Output the [X, Y] coordinate of the center of the cell containing the given text.  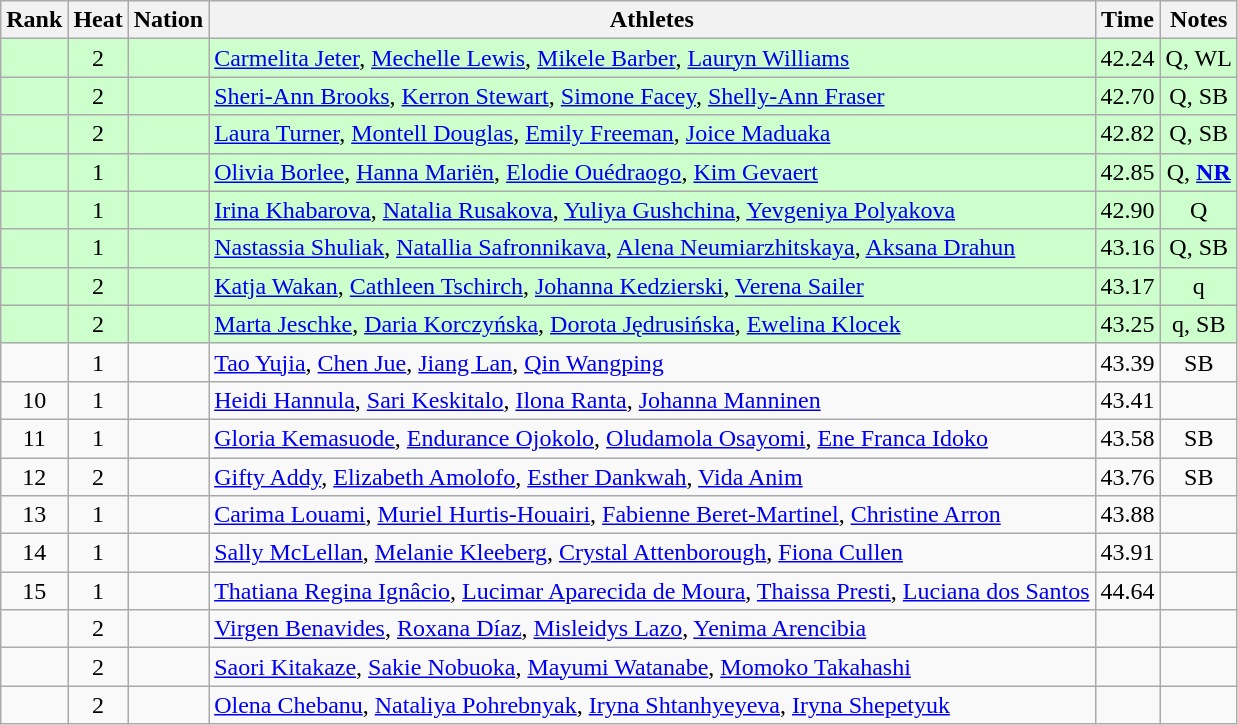
Heat [98, 20]
Gloria Kemasuode, Endurance Ojokolo, Oludamola Osayomi, Ene Franca Idoko [652, 438]
44.64 [1128, 591]
Nation [168, 20]
42.70 [1128, 96]
43.58 [1128, 438]
Q, WL [1198, 58]
Katja Wakan, Cathleen Tschirch, Johanna Kedzierski, Verena Sailer [652, 286]
Sally McLellan, Melanie Kleeberg, Crystal Attenborough, Fiona Cullen [652, 553]
12 [34, 477]
Gifty Addy, Elizabeth Amolofo, Esther Dankwah, Vida Anim [652, 477]
42.85 [1128, 172]
Tao Yujia, Chen Jue, Jiang Lan, Qin Wangping [652, 362]
10 [34, 400]
11 [34, 438]
42.90 [1128, 210]
43.16 [1128, 248]
Marta Jeschke, Daria Korczyńska, Dorota Jędrusińska, Ewelina Klocek [652, 324]
43.76 [1128, 477]
Time [1128, 20]
Nastassia Shuliak, Natallia Safronnikava, Alena Neumiarzhitskaya, Aksana Drahun [652, 248]
Thatiana Regina Ignâcio, Lucimar Aparecida de Moura, Thaissa Presti, Luciana dos Santos [652, 591]
Heidi Hannula, Sari Keskitalo, Ilona Ranta, Johanna Manninen [652, 400]
Saori Kitakaze, Sakie Nobuoka, Mayumi Watanabe, Momoko Takahashi [652, 667]
Sheri-Ann Brooks, Kerron Stewart, Simone Facey, Shelly-Ann Fraser [652, 96]
Rank [34, 20]
43.88 [1128, 515]
15 [34, 591]
43.41 [1128, 400]
Carmelita Jeter, Mechelle Lewis, Mikele Barber, Lauryn Williams [652, 58]
14 [34, 553]
Olena Chebanu, Nataliya Pohrebnyak, Iryna Shtanhyeyeva, Iryna Shepetyuk [652, 705]
Laura Turner, Montell Douglas, Emily Freeman, Joice Maduaka [652, 134]
43.25 [1128, 324]
43.91 [1128, 553]
Athletes [652, 20]
13 [34, 515]
Irina Khabarova, Natalia Rusakova, Yuliya Gushchina, Yevgeniya Polyakova [652, 210]
Olivia Borlee, Hanna Mariën, Elodie Ouédraogo, Kim Gevaert [652, 172]
43.17 [1128, 286]
43.39 [1128, 362]
Q, NR [1198, 172]
q [1198, 286]
Carima Louami, Muriel Hurtis-Houairi, Fabienne Beret-Martinel, Christine Arron [652, 515]
Notes [1198, 20]
Q [1198, 210]
42.82 [1128, 134]
Virgen Benavides, Roxana Díaz, Misleidys Lazo, Yenima Arencibia [652, 629]
42.24 [1128, 58]
q, SB [1198, 324]
